Find where the given text appears and provide that cell's center as [x, y] coordinate. 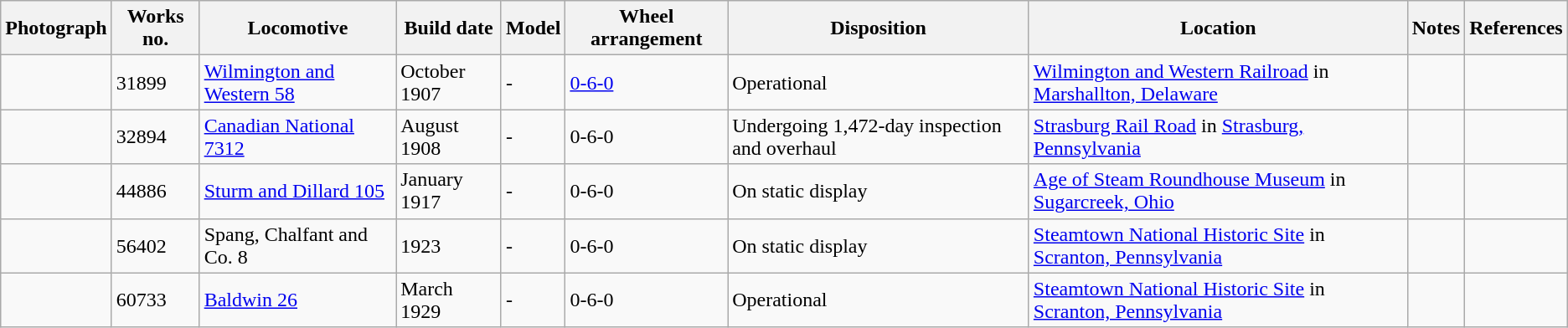
Sturm and Dillard 105 [298, 191]
Location [1218, 28]
56402 [156, 246]
Strasburg Rail Road in Strasburg, Pennsylvania [1218, 137]
Disposition [879, 28]
60733 [156, 300]
Wilmington and Western Railroad in Marshallton, Delaware [1218, 82]
Locomotive [298, 28]
January 1917 [449, 191]
Baldwin 26 [298, 300]
44886 [156, 191]
Spang, Chalfant and Co. 8 [298, 246]
Canadian National 7312 [298, 137]
Photograph [56, 28]
March 1929 [449, 300]
Undergoing 1,472-day inspection and overhaul [879, 137]
Build date [449, 28]
Notes [1436, 28]
Wheel arrangement [647, 28]
31899 [156, 82]
Model [533, 28]
August 1908 [449, 137]
Works no. [156, 28]
1923 [449, 246]
32894 [156, 137]
Age of Steam Roundhouse Museum in Sugarcreek, Ohio [1218, 191]
Wilmington and Western 58 [298, 82]
October 1907 [449, 82]
References [1516, 28]
